Provide the (x, y) coordinate of the cell's center where the given text is located.  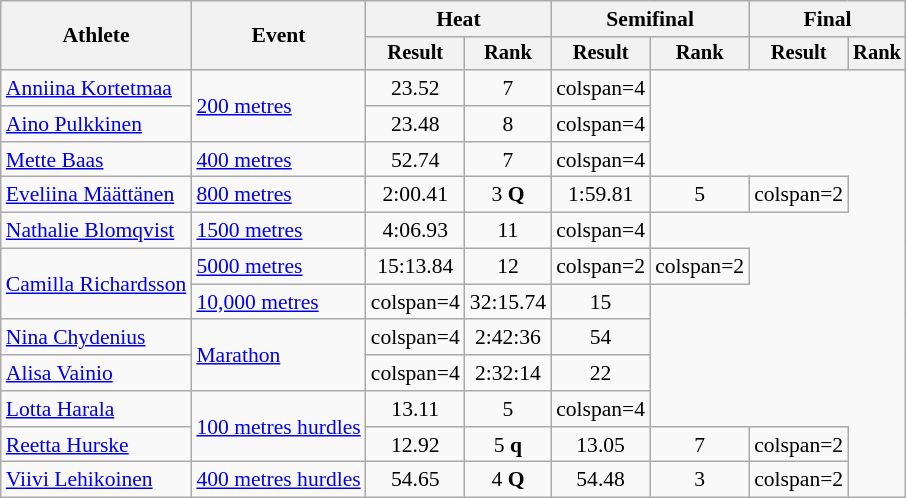
5000 metres (278, 267)
400 metres hurdles (278, 480)
Lotta Harala (96, 409)
15 (600, 302)
Anniina Kortetmaa (96, 88)
2:32:14 (508, 373)
Nina Chydenius (96, 338)
400 metres (278, 160)
Camilla Richardsson (96, 284)
15:13.84 (416, 267)
2:42:36 (508, 338)
32:15.74 (508, 302)
23.48 (416, 124)
Heat (458, 19)
Reetta Hurske (96, 445)
54.48 (600, 480)
4:06.93 (416, 231)
13.11 (416, 409)
5 q (508, 445)
54.65 (416, 480)
200 metres (278, 106)
4 Q (508, 480)
Aino Pulkkinen (96, 124)
3 (700, 480)
13.05 (600, 445)
10,000 metres (278, 302)
Event (278, 36)
Alisa Vainio (96, 373)
Marathon (278, 356)
23.52 (416, 88)
Semifinal (650, 19)
8 (508, 124)
12.92 (416, 445)
2:00.41 (416, 195)
1500 metres (278, 231)
11 (508, 231)
3 Q (508, 195)
Nathalie Blomqvist (96, 231)
54 (600, 338)
Mette Baas (96, 160)
12 (508, 267)
52.74 (416, 160)
Athlete (96, 36)
Viivi Lehikoinen (96, 480)
800 metres (278, 195)
Eveliina Määttänen (96, 195)
1:59.81 (600, 195)
100 metres hurdles (278, 426)
22 (600, 373)
Final (828, 19)
